Extract the [x, y] coordinate from the center of the cell holding the provided text.  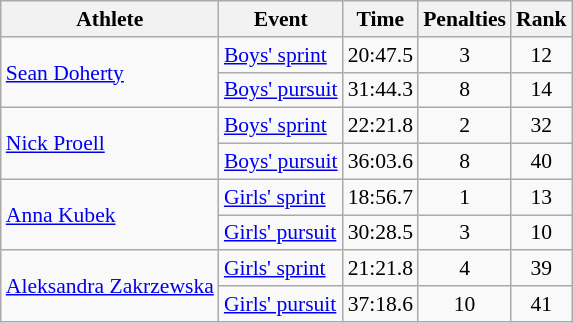
37:18.6 [380, 304]
40 [542, 162]
12 [542, 55]
Penalties [464, 19]
22:21.8 [380, 126]
Aleksandra Zakrzewska [110, 286]
18:56.7 [380, 197]
13 [542, 197]
Event [281, 19]
2 [464, 126]
20:47.5 [380, 55]
41 [542, 304]
Sean Doherty [110, 72]
4 [464, 269]
31:44.3 [380, 90]
Athlete [110, 19]
Nick Proell [110, 144]
Rank [542, 19]
32 [542, 126]
Time [380, 19]
39 [542, 269]
21:21.8 [380, 269]
30:28.5 [380, 233]
Anna Kubek [110, 214]
14 [542, 90]
36:03.6 [380, 162]
1 [464, 197]
